From the cell containing the given text, extract its center point as (X, Y) coordinate. 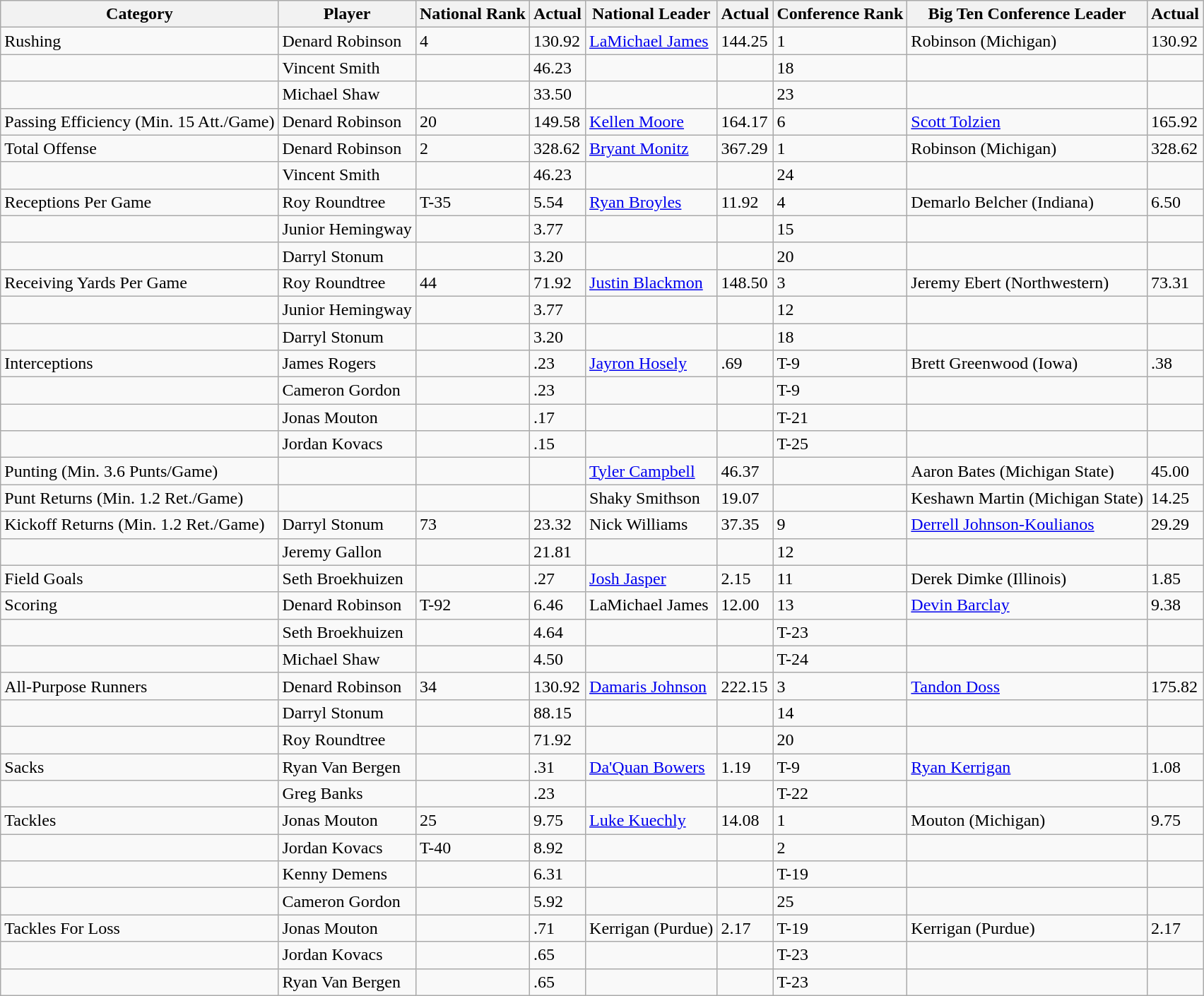
15 (840, 229)
Shaky Smithson (651, 498)
Jeremy Ebert (Northwestern) (1027, 283)
148.50 (745, 283)
.38 (1174, 364)
National Leader (651, 14)
21.81 (557, 552)
.71 (557, 928)
8.92 (557, 848)
.15 (557, 444)
Category (140, 14)
Da'Quan Bowers (651, 766)
T-35 (472, 202)
175.82 (1174, 686)
Scott Tolzien (1027, 121)
6.50 (1174, 202)
14 (840, 713)
24 (840, 175)
5.54 (557, 202)
T-92 (472, 605)
Receptions Per Game (140, 202)
9.38 (1174, 605)
88.15 (557, 713)
T-40 (472, 848)
13 (840, 605)
222.15 (745, 686)
Brett Greenwood (Iowa) (1027, 364)
44 (472, 283)
46.37 (745, 471)
4.50 (557, 659)
Tyler Campbell (651, 471)
6 (840, 121)
T-24 (840, 659)
Kellen Moore (651, 121)
Tandon Doss (1027, 686)
T-25 (840, 444)
1.85 (1174, 579)
Aaron Bates (Michigan State) (1027, 471)
Ryan Kerrigan (1027, 766)
34 (472, 686)
12.00 (745, 605)
Jeremy Gallon (347, 552)
5.92 (557, 901)
Scoring (140, 605)
James Rogers (347, 364)
Bryant Monitz (651, 148)
.31 (557, 766)
23 (840, 95)
29.29 (1174, 525)
2.15 (745, 579)
Damaris Johnson (651, 686)
National Rank (472, 14)
4.64 (557, 632)
All-Purpose Runners (140, 686)
Tackles (140, 821)
73 (472, 525)
Field Goals (140, 579)
149.58 (557, 121)
11.92 (745, 202)
23.32 (557, 525)
Passing Efficiency (Min. 15 Att./Game) (140, 121)
37.35 (745, 525)
Justin Blackmon (651, 283)
Kenny Demens (347, 875)
.27 (557, 579)
1.08 (1174, 766)
Receiving Yards Per Game (140, 283)
Total Offense (140, 148)
Conference Rank (840, 14)
.69 (745, 364)
6.46 (557, 605)
144.25 (745, 41)
1.19 (745, 766)
Nick Williams (651, 525)
Mouton (Michigan) (1027, 821)
Greg Banks (347, 794)
Rushing (140, 41)
164.17 (745, 121)
Player (347, 14)
367.29 (745, 148)
Sacks (140, 766)
Demarlo Belcher (Indiana) (1027, 202)
Derrell Johnson-Koulianos (1027, 525)
165.92 (1174, 121)
T-21 (840, 417)
Punt Returns (Min. 1.2 Ret./Game) (140, 498)
Keshawn Martin (Michigan State) (1027, 498)
Tackles For Loss (140, 928)
19.07 (745, 498)
Josh Jasper (651, 579)
Jayron Hosely (651, 364)
Ryan Broyles (651, 202)
45.00 (1174, 471)
11 (840, 579)
Big Ten Conference Leader (1027, 14)
6.31 (557, 875)
Derek Dimke (Illinois) (1027, 579)
T-22 (840, 794)
33.50 (557, 95)
Devin Barclay (1027, 605)
Kickoff Returns (Min. 1.2 Ret./Game) (140, 525)
9 (840, 525)
.17 (557, 417)
14.25 (1174, 498)
73.31 (1174, 283)
Interceptions (140, 364)
Punting (Min. 3.6 Punts/Game) (140, 471)
14.08 (745, 821)
Luke Kuechly (651, 821)
